Identify which cell holds the provided text, then report its [X, Y] central coordinate. 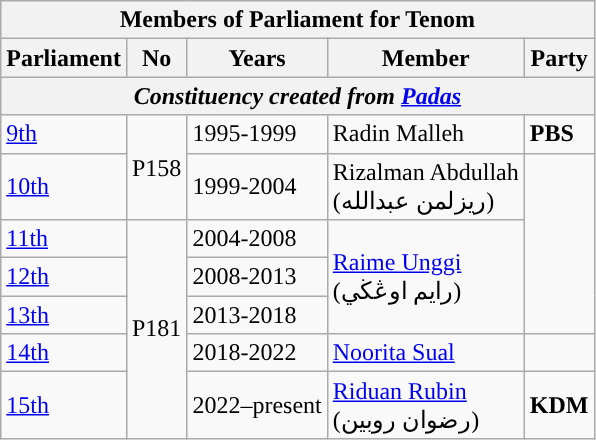
Years [257, 58]
KDM [559, 406]
2022–present [257, 406]
Riduan Rubin (رضوان روبين) [426, 406]
Party [559, 58]
No [156, 58]
Member [426, 58]
Parliament [64, 58]
12th [64, 277]
14th [64, 353]
Constituency created from Padas [298, 96]
Raime Unggi (رايم اوڠڬي) [426, 277]
Members of Parliament for Tenom [298, 20]
15th [64, 406]
11th [64, 239]
1995-1999 [257, 134]
P181 [156, 330]
Noorita Sual [426, 353]
Radin Malleh [426, 134]
Rizalman Abdullah (ريزلمن عبدالله) [426, 186]
9th [64, 134]
2004-2008 [257, 239]
2008-2013 [257, 277]
2018-2022 [257, 353]
13th [64, 315]
P158 [156, 168]
2013-2018 [257, 315]
10th [64, 186]
1999-2004 [257, 186]
PBS [559, 134]
